Pinpoint the cell where the given text exists, returning its (X, Y) midpoint coordinate. 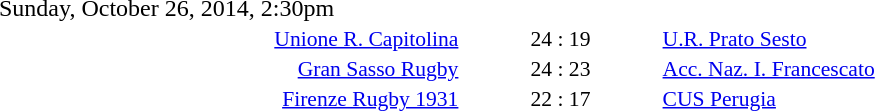
24 : 23 (560, 68)
24 : 19 (560, 38)
